Capture the cell that displays the provided text and extract its [X, Y] central coordinate. 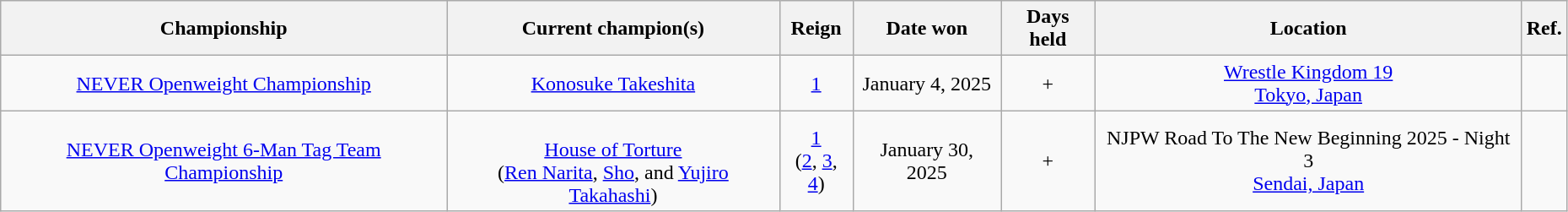
1(2, 3, 4) [816, 160]
Championship [224, 29]
Location [1308, 29]
Konosuke Takeshita [613, 83]
1 [816, 83]
January 4, 2025 [926, 83]
House of Torture(Ren Narita, Sho, and Yujiro Takahashi) [613, 160]
Date won [926, 29]
NEVER Openweight 6-Man Tag Team Championship [224, 160]
January 30, 2025 [926, 160]
Reign [816, 29]
NEVER Openweight Championship [224, 83]
Ref. [1544, 29]
NJPW Road To The New Beginning 2025 - Night 3Sendai, Japan [1308, 160]
Current champion(s) [613, 29]
Days held [1048, 29]
Wrestle Kingdom 19Tokyo, Japan [1308, 83]
